Output the [x, y] coordinate of the center of the cell containing the given text.  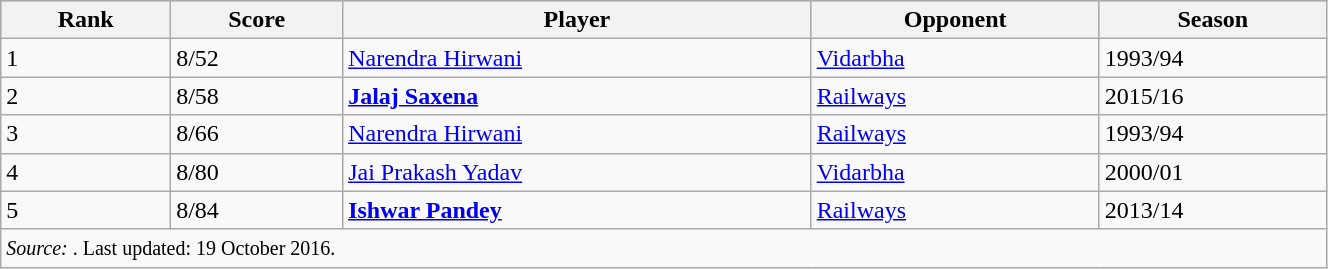
5 [86, 210]
Season [1212, 20]
8/80 [257, 172]
8/52 [257, 58]
2000/01 [1212, 172]
3 [86, 134]
Score [257, 20]
1 [86, 58]
2 [86, 96]
8/66 [257, 134]
Ishwar Pandey [578, 210]
8/58 [257, 96]
Source: . Last updated: 19 October 2016. [664, 248]
Rank [86, 20]
4 [86, 172]
2015/16 [1212, 96]
Jalaj Saxena [578, 96]
Jai Prakash Yadav [578, 172]
8/84 [257, 210]
Opponent [955, 20]
Player [578, 20]
2013/14 [1212, 210]
